From the cell containing the given text, extract its center point as [X, Y] coordinate. 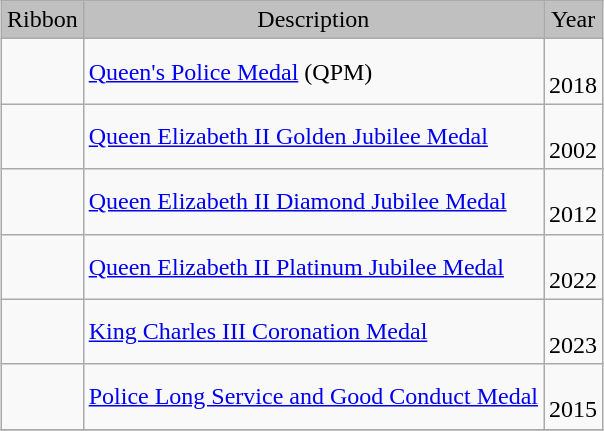
2015 [574, 396]
2002 [574, 136]
2012 [574, 202]
Police Long Service and Good Conduct Medal [313, 396]
Description [313, 20]
2018 [574, 72]
Year [574, 20]
Queen's Police Medal (QPM) [313, 72]
Queen Elizabeth II Platinum Jubilee Medal [313, 266]
King Charles III Coronation Medal [313, 332]
Queen Elizabeth II Diamond Jubilee Medal [313, 202]
2023 [574, 332]
Ribbon [42, 20]
2022 [574, 266]
Queen Elizabeth II Golden Jubilee Medal [313, 136]
